Pinpoint the cell where the given text exists, returning its [X, Y] midpoint coordinate. 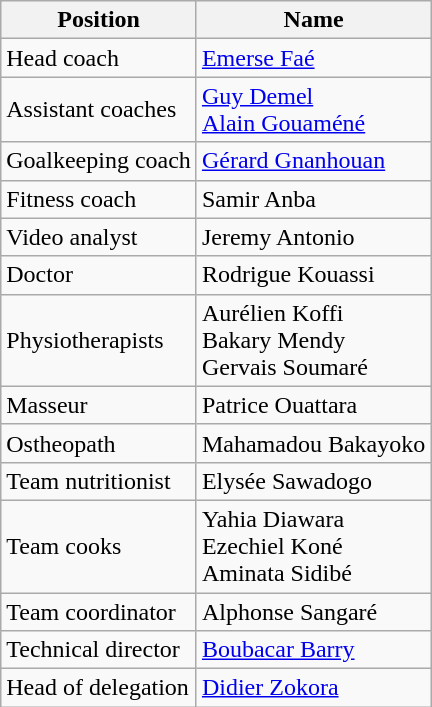
Position [99, 20]
Ostheopath [99, 443]
Boubacar Barry [313, 650]
Emerse Faé [313, 58]
Name [313, 20]
Gérard Gnanhouan [313, 161]
Masseur [99, 405]
Team coordinator [99, 611]
Jeremy Antonio [313, 237]
Doctor [99, 275]
Yahia Diawara Ezechiel Koné Aminata Sidibé [313, 546]
Mahamadou Bakayoko [313, 443]
Physiotherapists [99, 340]
Video analyst [99, 237]
Rodrigue Kouassi [313, 275]
Head coach [99, 58]
Fitness coach [99, 199]
Aurélien Koffi Bakary Mendy Gervais Soumaré [313, 340]
Guy Demel Alain Gouaméné [313, 110]
Assistant coaches [99, 110]
Patrice Ouattara [313, 405]
Team nutritionist [99, 481]
Technical director [99, 650]
Goalkeeping coach [99, 161]
Team cooks [99, 546]
Alphonse Sangaré [313, 611]
Head of delegation [99, 688]
Samir Anba [313, 199]
Elysée Sawadogo [313, 481]
Didier Zokora [313, 688]
